Return the [X, Y] coordinate for the center point of the cell that contains the specified text.  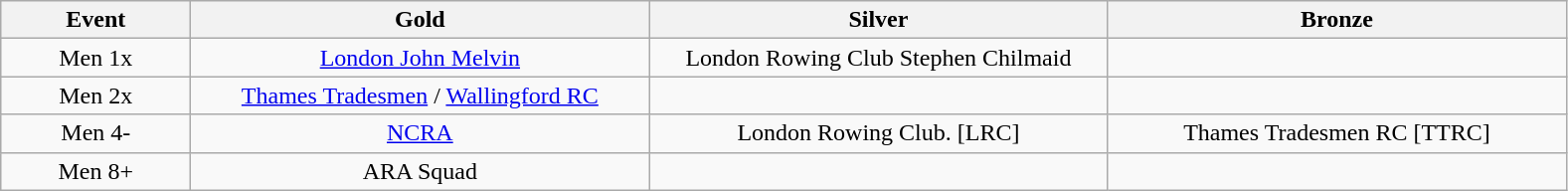
Event [95, 20]
Men 4- [95, 133]
Men 1x [95, 58]
Thames Tradesmen / Wallingford RC [420, 95]
Men 8+ [95, 171]
London Rowing Club. [LRC] [879, 133]
Gold [420, 20]
NCRA [420, 133]
London John Melvin [420, 58]
Silver [879, 20]
London Rowing Club Stephen Chilmaid [879, 58]
Men 2x [95, 95]
Bronze [1336, 20]
ARA Squad [420, 171]
Thames Tradesmen RC [TTRC] [1336, 133]
